Determine the (X, Y) coordinate at the center of the cell enclosing the given text.  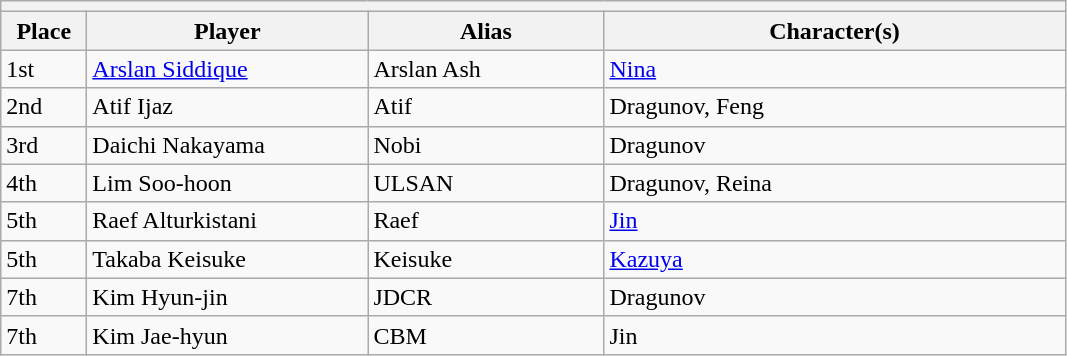
Raef (486, 221)
Takaba Keisuke (228, 259)
Dragunov, Reina (834, 183)
2nd (44, 107)
CBM (486, 335)
Arslan Ash (486, 69)
Nobi (486, 145)
Arslan Siddique (228, 69)
Raef Alturkistani (228, 221)
Daichi Nakayama (228, 145)
Kim Hyun-jin (228, 297)
Keisuke (486, 259)
Player (228, 31)
Dragunov, Feng (834, 107)
1st (44, 69)
Kazuya (834, 259)
JDCR (486, 297)
Lim Soo-hoon (228, 183)
Kim Jae-hyun (228, 335)
3rd (44, 145)
Nina (834, 69)
ULSAN (486, 183)
Atif Ijaz (228, 107)
Alias (486, 31)
Atif (486, 107)
Character(s) (834, 31)
Place (44, 31)
4th (44, 183)
